Pinpoint the cell where the given text exists, returning its [x, y] midpoint coordinate. 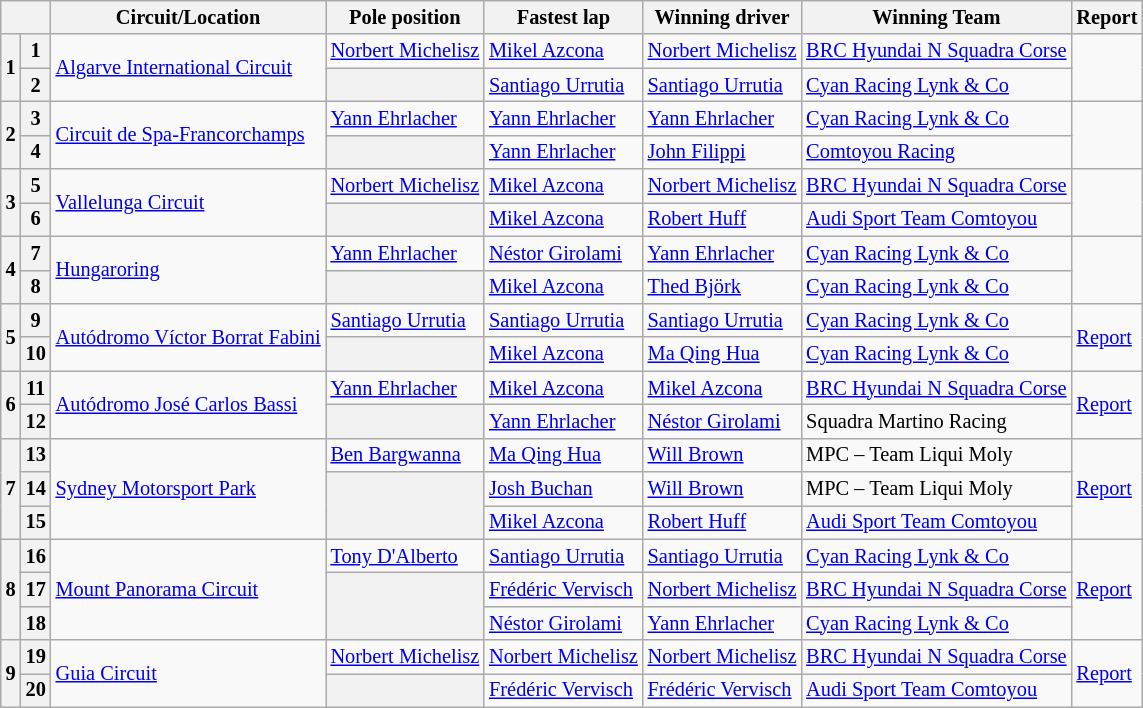
16 [36, 556]
Autódromo Víctor Borrat Fabini [188, 336]
Vallelunga Circuit [188, 202]
Winning driver [722, 17]
13 [36, 455]
10 [36, 354]
Squadra Martino Racing [936, 421]
John Filippi [722, 152]
Mount Panorama Circuit [188, 590]
18 [36, 623]
12 [36, 421]
Pole position [406, 17]
Hungaroring [188, 270]
Circuit/Location [188, 17]
Ben Bargwanna [406, 455]
11 [36, 388]
Winning Team [936, 17]
Comtoyou Racing [936, 152]
Algarve International Circuit [188, 68]
Josh Buchan [564, 489]
15 [36, 522]
Sydney Motorsport Park [188, 488]
20 [36, 690]
14 [36, 489]
Fastest lap [564, 17]
Autódromo José Carlos Bassi [188, 404]
17 [36, 589]
Guia Circuit [188, 674]
Thed Björk [722, 287]
19 [36, 657]
Tony D'Alberto [406, 556]
Circuit de Spa-Francorchamps [188, 134]
